Capture the cell that displays the provided text and extract its (x, y) central coordinate. 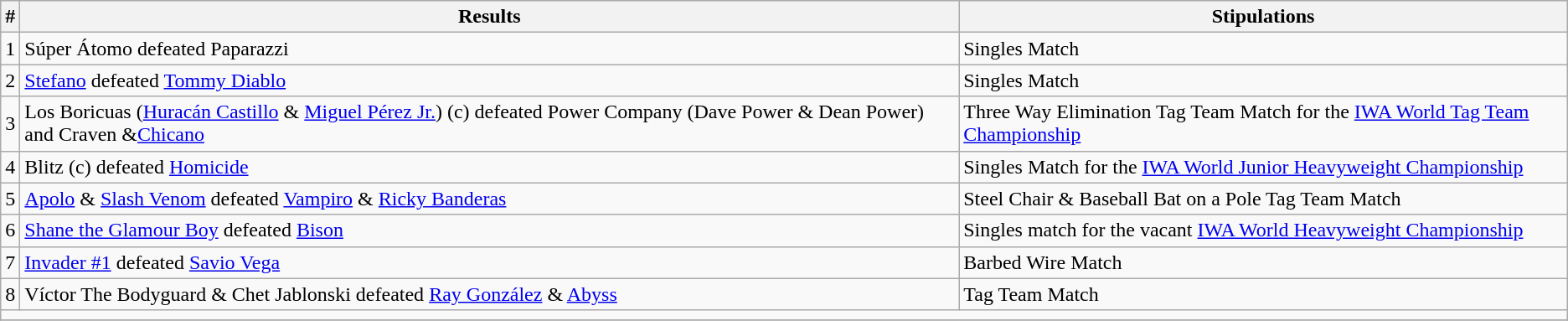
1 (10, 49)
2 (10, 80)
5 (10, 199)
Barbed Wire Match (1263, 262)
Stipulations (1263, 17)
Singles match for the vacant IWA World Heavyweight Championship (1263, 230)
Tag Team Match (1263, 294)
Súper Átomo defeated Paparazzi (489, 49)
Invader #1 defeated Savio Vega (489, 262)
Singles Match for the IWA World Junior Heavyweight Championship (1263, 167)
Steel Chair & Baseball Bat on a Pole Tag Team Match (1263, 199)
Apolo & Slash Venom defeated Vampiro & Ricky Banderas (489, 199)
Stefano defeated Tommy Diablo (489, 80)
# (10, 17)
Blitz (c) defeated Homicide (489, 167)
Víctor The Bodyguard & Chet Jablonski defeated Ray González & Abyss (489, 294)
Results (489, 17)
3 (10, 124)
Shane the Glamour Boy defeated Bison (489, 230)
8 (10, 294)
Los Boricuas (Huracán Castillo & Miguel Pérez Jr.) (c) defeated Power Company (Dave Power & Dean Power) and Craven &Chicano (489, 124)
6 (10, 230)
4 (10, 167)
7 (10, 262)
Three Way Elimination Tag Team Match for the IWA World Tag Team Championship (1263, 124)
